For the text-containing cell, return its midpoint in [X, Y] coordinate format. 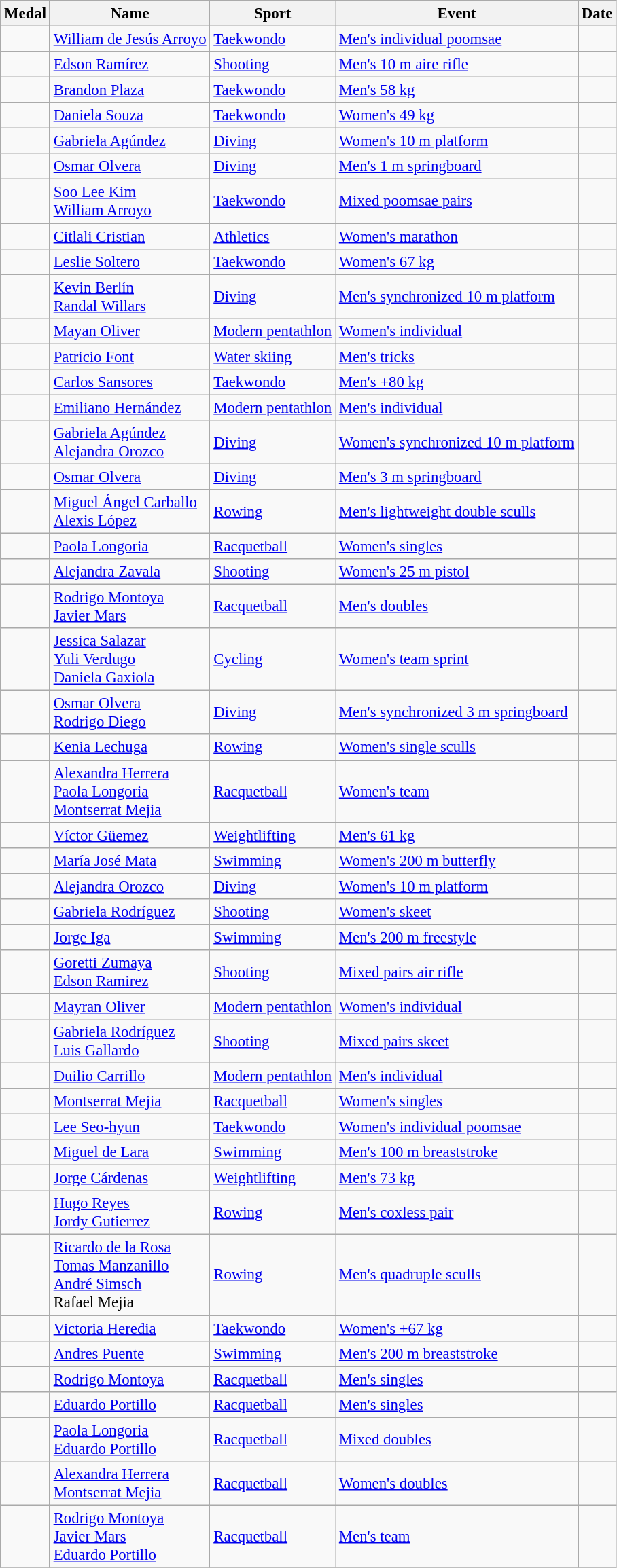
Brandon Plaza [130, 90]
Gabriela RodríguezLuis Gallardo [130, 1042]
Duilio Carrillo [130, 1076]
Date [597, 14]
Gabriela Agúndez Alejandra Orozco [130, 443]
Women's individual poomsae [457, 1127]
Name [130, 14]
Women's 200 m butterfly [457, 860]
Men's 58 kg [457, 90]
Goretti ZumayaEdson Ramirez [130, 972]
Jorge Iga [130, 937]
Miguel Ángel Carballo Alexis López [130, 512]
Alejandra Orozco [130, 886]
Citlali Cristian [130, 236]
Mixed poomsae pairs [457, 201]
Women's skeet [457, 912]
Edson Ramírez [130, 65]
Kenia Lechuga [130, 748]
Men's 200 m freestyle [457, 937]
Men's 73 kg [457, 1178]
Rodrigo Montoya [130, 1379]
Women's team [457, 791]
Eduardo Portillo [130, 1404]
Men's 10 m aire rifle [457, 65]
Alejandra Zavala [130, 572]
Soo Lee Kim William Arroyo [130, 201]
Athletics [273, 236]
Leslie Soltero [130, 261]
Victoria Heredia [130, 1328]
Rodrigo Montoya Javier Mars Eduardo Portillo [130, 1536]
Sport [273, 14]
Men's lightweight double sculls [457, 512]
Women's +67 kg [457, 1328]
Rodrigo Montoya Javier Mars [130, 607]
Patricio Font [130, 357]
Víctor Güemez [130, 835]
Carlos Sansores [130, 382]
Men's synchronized 3 m springboard [457, 713]
Gabriela Agúndez [130, 141]
Jessica Salazar Yuli Verdugo Daniela Gaxiola [130, 659]
Women's synchronized 10 m platform [457, 443]
Cycling [273, 659]
Mixed doubles [457, 1440]
Miguel de Lara [130, 1152]
Women's doubles [457, 1483]
Osmar Olvera Rodrigo Diego [130, 713]
Men's 1 m springboard [457, 166]
Event [457, 14]
Kevin Berlín Randal Willars [130, 296]
Women's 67 kg [457, 261]
Gabriela Rodríguez [130, 912]
Montserrat Mejia [130, 1101]
Women's 25 m pistol [457, 572]
Men's 3 m springboard [457, 477]
Men's tricks [457, 357]
Lee Seo-hyun [130, 1127]
Men's quadruple sculls [457, 1275]
Men's 200 m breaststroke [457, 1353]
Alexandra HerreraPaola LongoriaMontserrat Mejia [130, 791]
Paola Longoria [130, 547]
Men's synchronized 10 m platform [457, 296]
William de Jesús Arroyo [130, 39]
Men's doubles [457, 607]
Men's 61 kg [457, 835]
Andres Puente [130, 1353]
Men's individual poomsae [457, 39]
Women's single sculls [457, 748]
Medal [26, 14]
Paola Longoria Eduardo Portillo [130, 1440]
Women's 49 kg [457, 115]
Mixed pairs skeet [457, 1042]
Men's team [457, 1536]
Mayran Oliver [130, 1006]
Alexandra Herrera Montserrat Mejia [130, 1483]
Mayan Oliver [130, 331]
Men's 100 m breaststroke [457, 1152]
Mixed pairs air rifle [457, 972]
Women's team sprint [457, 659]
Daniela Souza [130, 115]
Women's marathon [457, 236]
Hugo ReyesJordy Gutierrez [130, 1213]
Men's coxless pair [457, 1213]
Water skiing [273, 357]
María José Mata [130, 860]
Ricardo de la RosaTomas ManzanilloAndré SimschRafael Mejia [130, 1275]
Jorge Cárdenas [130, 1178]
Emiliano Hernández [130, 407]
Men's +80 kg [457, 382]
